Search for the cell housing the specified text and yield its [x, y] center coordinate. 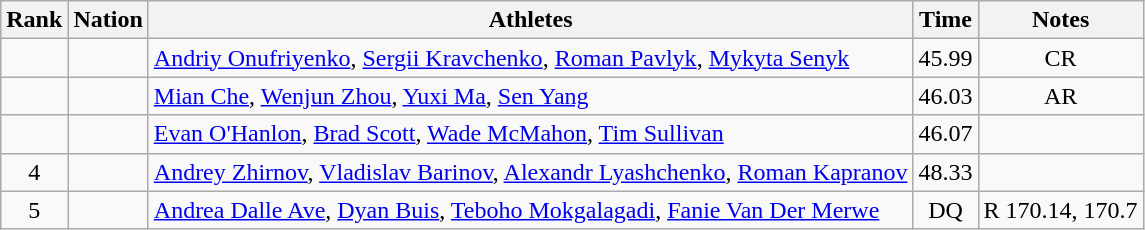
Mian Che, Wenjun Zhou, Yuxi Ma, Sen Yang [530, 96]
45.99 [946, 58]
Time [946, 20]
Andrea Dalle Ave, Dyan Buis, Teboho Mokgalagadi, Fanie Van Der Merwe [530, 210]
4 [34, 172]
Evan O'Hanlon, Brad Scott, Wade McMahon, Tim Sullivan [530, 134]
5 [34, 210]
Andriy Onufriyenko, Sergii Kravchenko, Roman Pavlyk, Mykyta Senyk [530, 58]
AR [1060, 96]
Nation [108, 20]
46.03 [946, 96]
48.33 [946, 172]
46.07 [946, 134]
Andrey Zhirnov, Vladislav Barinov, Alexandr Lyashchenko, Roman Kapranov [530, 172]
Rank [34, 20]
DQ [946, 210]
CR [1060, 58]
Notes [1060, 20]
Athletes [530, 20]
R 170.14, 170.7 [1060, 210]
